Return the [x, y] coordinate for the center point of the cell that contains the specified text.  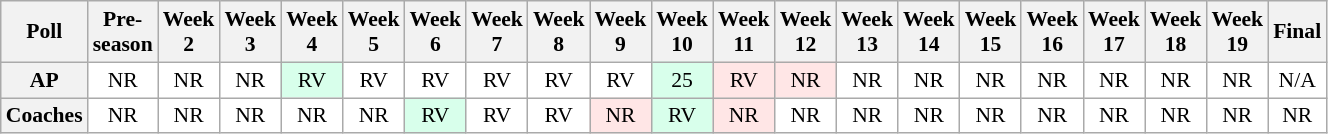
AP [44, 80]
Week10 [682, 32]
Week6 [435, 32]
N/A [1297, 80]
25 [682, 80]
Week3 [250, 32]
Week9 [621, 32]
Week13 [867, 32]
Coaches [44, 116]
Poll [44, 32]
Week18 [1176, 32]
Week15 [991, 32]
Week4 [312, 32]
Pre-season [123, 32]
Week16 [1052, 32]
Week12 [806, 32]
Week2 [189, 32]
Week19 [1237, 32]
Week5 [374, 32]
Week11 [744, 32]
Week7 [497, 32]
Week17 [1114, 32]
Week14 [929, 32]
Week8 [559, 32]
Final [1297, 32]
